Capture the cell that displays the provided text and extract its (X, Y) central coordinate. 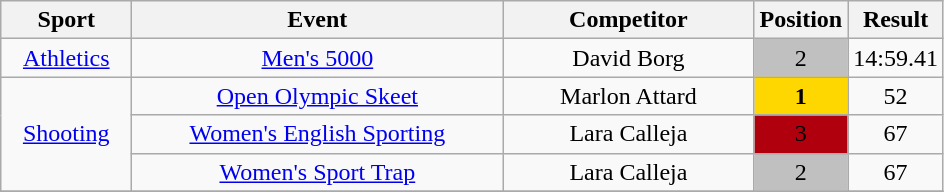
Sport (66, 20)
Competitor (628, 20)
52 (896, 96)
Women's Sport Trap (318, 172)
Event (318, 20)
1 (801, 96)
Shooting (66, 134)
Marlon Attard (628, 96)
Result (896, 20)
Position (801, 20)
14:59.41 (896, 58)
3 (801, 134)
Open Olympic Skeet (318, 96)
Athletics (66, 58)
Men's 5000 (318, 58)
David Borg (628, 58)
Women's English Sporting (318, 134)
